Return the (X, Y) coordinate for the center point of the cell that contains the specified text.  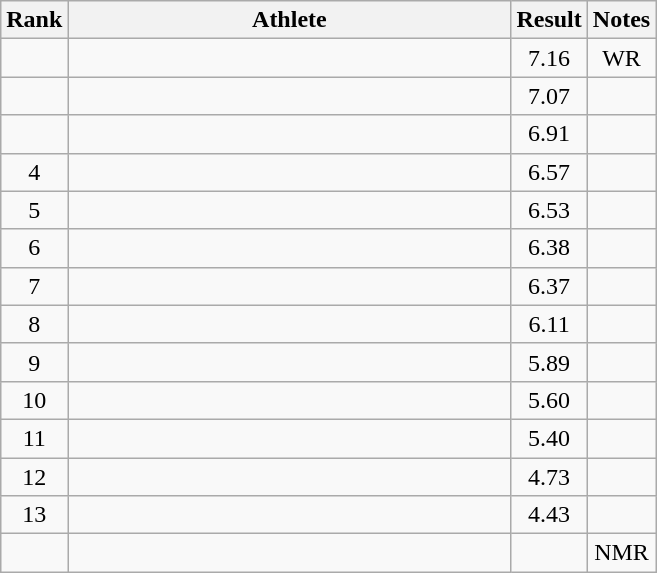
5.40 (549, 438)
6.57 (549, 172)
5 (34, 210)
6.11 (549, 324)
6.37 (549, 286)
4.43 (549, 515)
9 (34, 362)
WR (621, 58)
5.60 (549, 400)
7.07 (549, 96)
Athlete (290, 20)
6.53 (549, 210)
7 (34, 286)
Result (549, 20)
8 (34, 324)
12 (34, 477)
7.16 (549, 58)
5.89 (549, 362)
13 (34, 515)
6.38 (549, 248)
4 (34, 172)
Rank (34, 20)
6 (34, 248)
6.91 (549, 134)
11 (34, 438)
NMR (621, 553)
4.73 (549, 477)
10 (34, 400)
Notes (621, 20)
